Detect which cell encompasses the target text, then output its (X, Y) center coordinate. 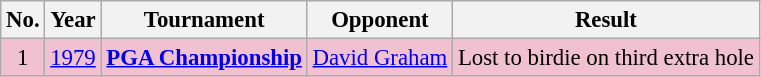
1 (23, 58)
Result (606, 20)
Tournament (204, 20)
1979 (73, 58)
Year (73, 20)
PGA Championship (204, 58)
Lost to birdie on third extra hole (606, 58)
Opponent (380, 20)
No. (23, 20)
David Graham (380, 58)
